Extract the (x, y) coordinate from the center of the cell holding the provided text.  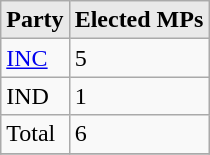
1 (139, 96)
IND (35, 96)
Total (35, 134)
INC (35, 58)
Elected MPs (139, 20)
5 (139, 58)
6 (139, 134)
Party (35, 20)
